Extract the (x, y) coordinate from the center of the cell holding the provided text.  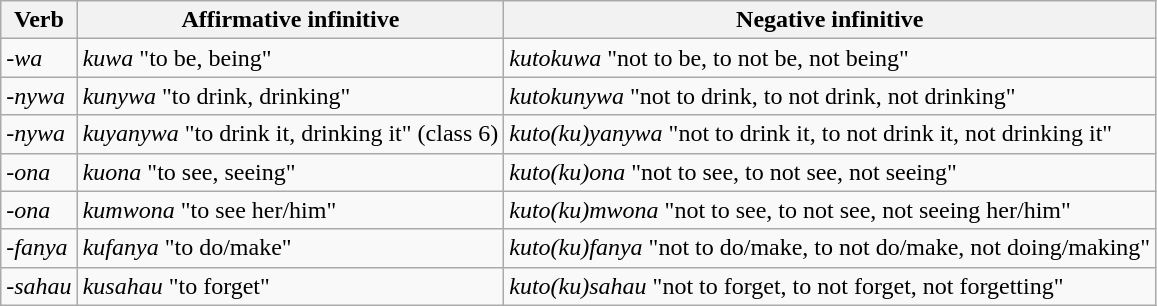
kunywa "to drink, drinking" (290, 96)
kuwa "to be, being" (290, 58)
kutokunywa "not to drink, to not drink, not drinking" (830, 96)
kuyanywa "to drink it, drinking it" (class 6) (290, 134)
kuto(ku)fanya "not to do/make, to not do/make, not doing/making" (830, 248)
-sahau (39, 286)
kuto(ku)ona "not to see, to not see, not seeing" (830, 172)
-fanya (39, 248)
kuona "to see, seeing" (290, 172)
kusahau "to forget" (290, 286)
Verb (39, 20)
Affirmative infinitive (290, 20)
kutokuwa "not to be, to not be, not being" (830, 58)
kufanya "to do/make" (290, 248)
kuto(ku)mwona "not to see, to not see, not seeing her/him" (830, 210)
kumwona "to see her/him" (290, 210)
kuto(ku)sahau "not to forget, to not forget, not forgetting" (830, 286)
-wa (39, 58)
Negative infinitive (830, 20)
kuto(ku)yanywa "not to drink it, to not drink it, not drinking it" (830, 134)
